Extract the [X, Y] coordinate from the center of the cell holding the provided text.  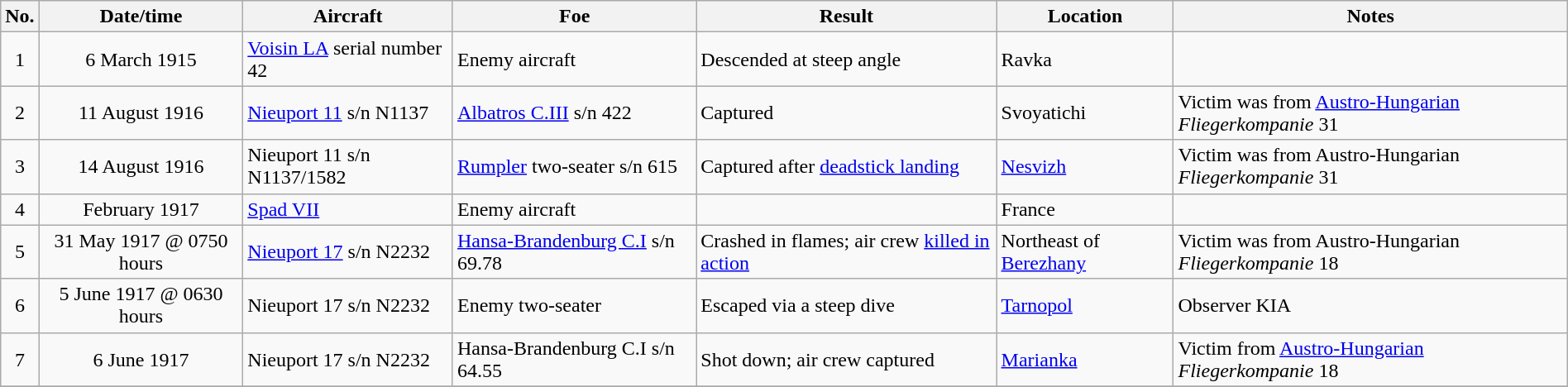
Ravka [1085, 60]
6 June 1917 [141, 359]
14 August 1916 [141, 167]
7 [20, 359]
Captured [847, 112]
Hansa-Brandenburg C.I s/n 69.78 [574, 251]
Enemy two-seater [574, 306]
11 August 1916 [141, 112]
Nesvizh [1085, 167]
Result [847, 17]
Svoyatichi [1085, 112]
Observer KIA [1370, 306]
Northeast of Berezhany [1085, 251]
Marianka [1085, 359]
Nieuport 11 s/n N1137/1582 [348, 167]
Tarnopol [1085, 306]
Escaped via a steep dive [847, 306]
31 May 1917 @ 0750 hours [141, 251]
Victim was from Austro-Hungarian Fliegerkompanie 18 [1370, 251]
6 March 1915 [141, 60]
Spad VII [348, 209]
Aircraft [348, 17]
Location [1085, 17]
Victim from Austro-Hungarian Fliegerkompanie 18 [1370, 359]
Rumpler two-seater s/n 615 [574, 167]
No. [20, 17]
Shot down; air crew captured [847, 359]
Albatros C.III s/n 422 [574, 112]
Nieuport 11 s/n N1137 [348, 112]
France [1085, 209]
Notes [1370, 17]
3 [20, 167]
February 1917 [141, 209]
6 [20, 306]
Date/time [141, 17]
5 June 1917 @ 0630 hours [141, 306]
Hansa-Brandenburg C.I s/n 64.55 [574, 359]
4 [20, 209]
1 [20, 60]
Foe [574, 17]
Voisin LA serial number 42 [348, 60]
Captured after deadstick landing [847, 167]
5 [20, 251]
2 [20, 112]
Crashed in flames; air crew killed in action [847, 251]
Descended at steep angle [847, 60]
